Capture the cell that displays the provided text and extract its (x, y) central coordinate. 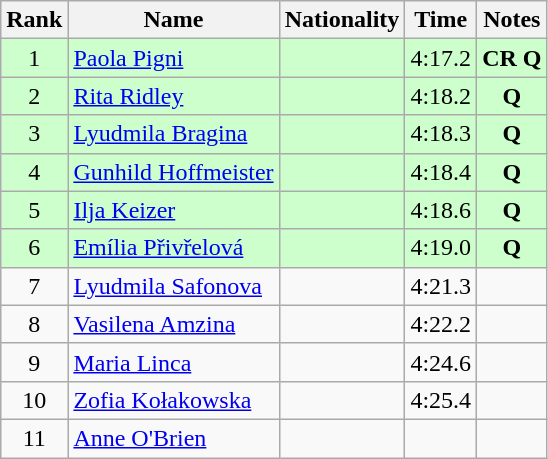
9 (34, 362)
Notes (512, 20)
3 (34, 134)
4:24.6 (441, 362)
Rank (34, 20)
Lyudmila Safonova (174, 286)
10 (34, 400)
4:18.6 (441, 210)
8 (34, 324)
4:18.3 (441, 134)
Anne O'Brien (174, 438)
Name (174, 20)
4:17.2 (441, 58)
4:22.2 (441, 324)
4:18.4 (441, 172)
6 (34, 248)
4:25.4 (441, 400)
Lyudmila Bragina (174, 134)
Gunhild Hoffmeister (174, 172)
CR Q (512, 58)
4:19.0 (441, 248)
Nationality (342, 20)
Time (441, 20)
Maria Linca (174, 362)
1 (34, 58)
11 (34, 438)
Zofia Kołakowska (174, 400)
Emília Přivřelová (174, 248)
7 (34, 286)
4:21.3 (441, 286)
Paola Pigni (174, 58)
2 (34, 96)
Rita Ridley (174, 96)
5 (34, 210)
4:18.2 (441, 96)
Ilja Keizer (174, 210)
Vasilena Amzina (174, 324)
4 (34, 172)
